Search for the cell housing the specified text and yield its [x, y] center coordinate. 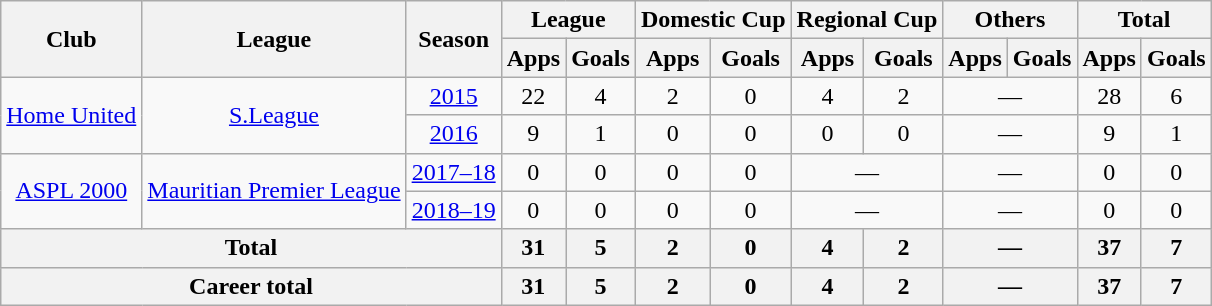
2015 [454, 96]
Club [72, 39]
Others [1010, 20]
S.League [274, 115]
Home United [72, 115]
6 [1176, 96]
ASPL 2000 [72, 191]
2016 [454, 134]
22 [533, 96]
2018–19 [454, 210]
Regional Cup [867, 20]
2017–18 [454, 172]
28 [1109, 96]
Career total [251, 286]
Domestic Cup [713, 20]
Mauritian Premier League [274, 191]
Season [454, 39]
